Scan for the cell matching the given text and deliver its [x, y] coordinate at center. 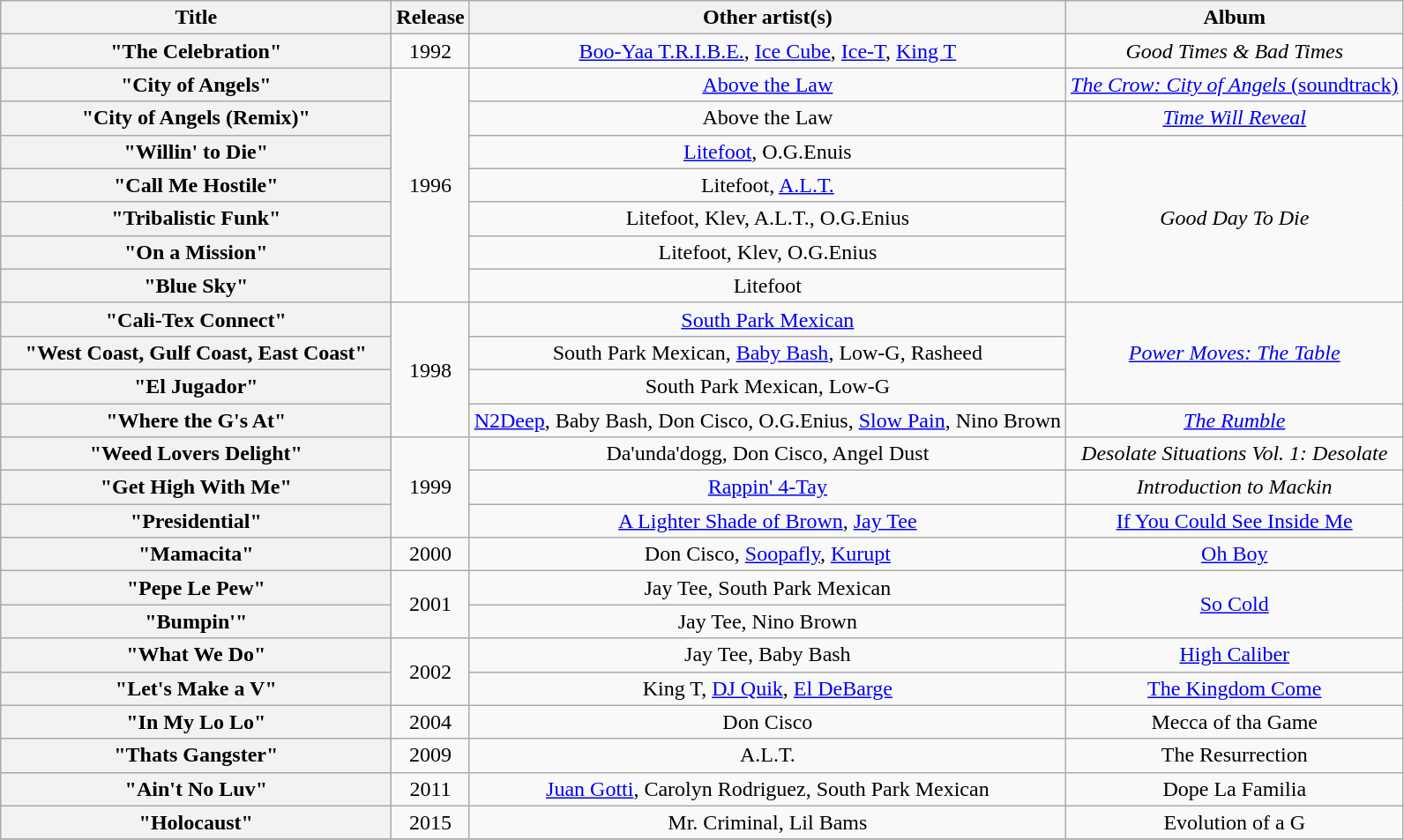
"Presidential" [196, 521]
N2Deep, Baby Bash, Don Cisco, O.G.Enius, Slow Pain, Nino Brown [767, 420]
If You Could See Inside Me [1235, 521]
King T, DJ Quik, El DeBarge [767, 688]
Da'unda'dogg, Don Cisco, Angel Dust [767, 454]
Boo-Yaa T.R.I.B.E., Ice Cube, Ice-T, King T [767, 51]
Album [1235, 18]
So Cold [1235, 605]
"Bumpin'" [196, 621]
1996 [430, 185]
Litefoot, Klev, O.G.Enius [767, 252]
Desolate Situations Vol. 1: Desolate [1235, 454]
Other artist(s) [767, 18]
South Park Mexican, Baby Bash, Low-G, Rasheed [767, 353]
1992 [430, 51]
The Rumble [1235, 420]
"The Celebration" [196, 51]
"Where the G's At" [196, 420]
"Willin' to Die" [196, 152]
Introduction to Mackin [1235, 487]
"Ain't No Luv" [196, 789]
"Cali-Tex Connect" [196, 319]
The Resurrection [1235, 755]
"Mamacita" [196, 554]
Don Cisco, Soopafly, Kurupt [767, 554]
Mecca of tha Game [1235, 722]
"Pepe Le Pew" [196, 588]
Jay Tee, Baby Bash [767, 655]
Oh Boy [1235, 554]
Juan Gotti, Carolyn Rodriguez, South Park Mexican [767, 789]
"El Jugador" [196, 386]
Good Day To Die [1235, 219]
"Thats Gangster" [196, 755]
A Lighter Shade of Brown, Jay Tee [767, 521]
Litefoot, Klev, A.L.T., O.G.Enius [767, 219]
A.L.T. [767, 755]
2000 [430, 554]
2011 [430, 789]
"City of Angels (Remix)" [196, 118]
Evolution of a G [1235, 822]
"On a Mission" [196, 252]
Litefoot, O.G.Enuis [767, 152]
Jay Tee, South Park Mexican [767, 588]
"In My Lo Lo" [196, 722]
Jay Tee, Nino Brown [767, 621]
South Park Mexican, Low-G [767, 386]
2009 [430, 755]
Dope La Familia [1235, 789]
High Caliber [1235, 655]
"City of Angels" [196, 85]
1999 [430, 487]
"West Coast, Gulf Coast, East Coast" [196, 353]
2015 [430, 822]
"What We Do" [196, 655]
2002 [430, 672]
"Let's Make a V" [196, 688]
"Blue Sky" [196, 286]
Mr. Criminal, Lil Bams [767, 822]
2004 [430, 722]
Don Cisco [767, 722]
"Call Me Hostile" [196, 185]
The Crow: City of Angels (soundtrack) [1235, 85]
Good Times & Bad Times [1235, 51]
South Park Mexican [767, 319]
1998 [430, 369]
Release [430, 18]
"Tribalistic Funk" [196, 219]
"Get High With Me" [196, 487]
The Kingdom Come [1235, 688]
2001 [430, 605]
Title [196, 18]
Time Will Reveal [1235, 118]
Power Moves: The Table [1235, 353]
Rappin' 4-Tay [767, 487]
Litefoot [767, 286]
Litefoot, A.L.T. [767, 185]
"Holocaust" [196, 822]
"Weed Lovers Delight" [196, 454]
